Identify which cell holds the provided text, then report its (X, Y) central coordinate. 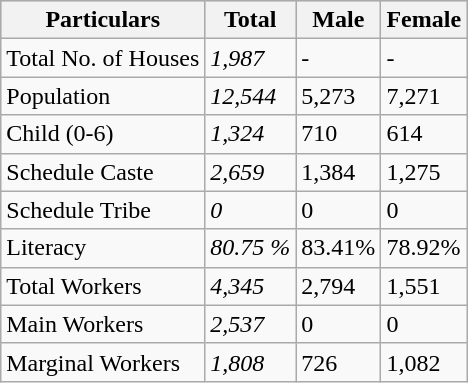
78.92% (424, 248)
Female (424, 20)
4,345 (250, 286)
Main Workers (103, 324)
Particulars (103, 20)
80.75 % (250, 248)
Child (0-6) (103, 134)
Marginal Workers (103, 362)
Total Workers (103, 286)
710 (338, 134)
Male (338, 20)
Population (103, 96)
Total No. of Houses (103, 58)
614 (424, 134)
2,537 (250, 324)
1,384 (338, 172)
5,273 (338, 96)
1,324 (250, 134)
Total (250, 20)
726 (338, 362)
12,544 (250, 96)
1,082 (424, 362)
1,987 (250, 58)
Literacy (103, 248)
1,551 (424, 286)
83.41% (338, 248)
1,808 (250, 362)
2,659 (250, 172)
7,271 (424, 96)
Schedule Tribe (103, 210)
2,794 (338, 286)
1,275 (424, 172)
Schedule Caste (103, 172)
